Return (x, y) of the center of cell containing provided text 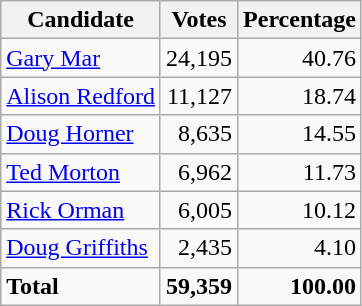
Gary Mar (81, 58)
Percentage (300, 20)
18.74 (300, 96)
11.73 (300, 172)
Total (81, 286)
59,359 (198, 286)
Candidate (81, 20)
100.00 (300, 286)
Votes (198, 20)
4.10 (300, 248)
Ted Morton (81, 172)
6,005 (198, 210)
24,195 (198, 58)
11,127 (198, 96)
10.12 (300, 210)
2,435 (198, 248)
Doug Griffiths (81, 248)
Doug Horner (81, 134)
6,962 (198, 172)
Alison Redford (81, 96)
Rick Orman (81, 210)
40.76 (300, 58)
14.55 (300, 134)
8,635 (198, 134)
